Identify which cell holds the provided text, then report its (X, Y) central coordinate. 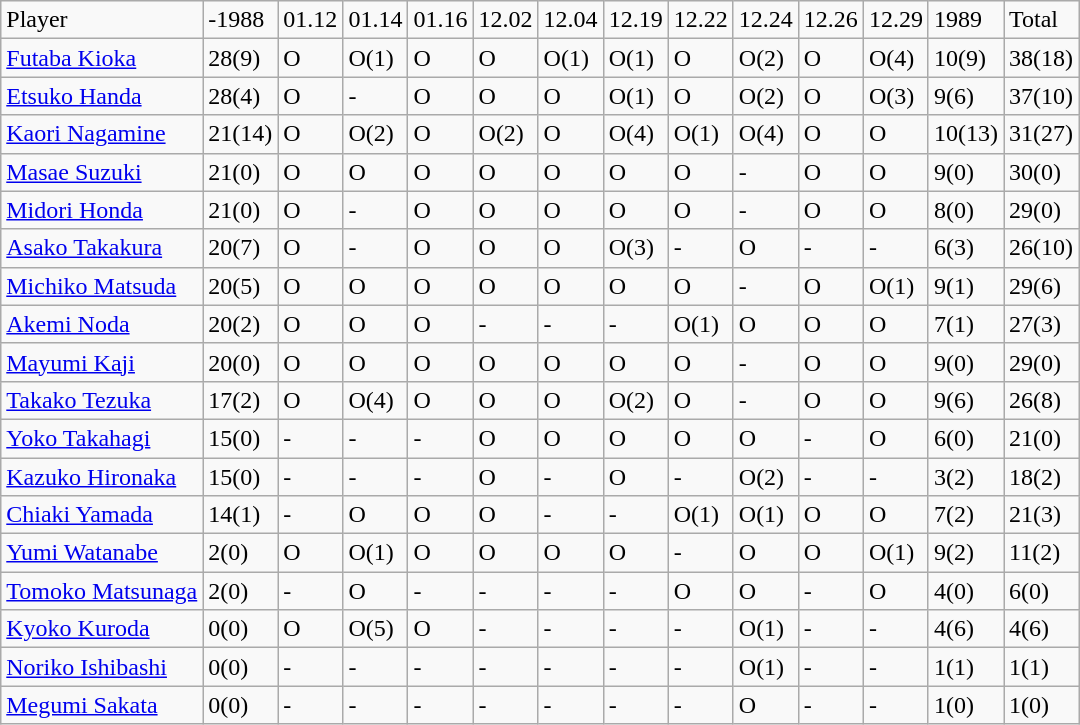
7(1) (966, 324)
Megumi Sakata (102, 705)
28(9) (240, 58)
Michiko Matsuda (102, 286)
Akemi Noda (102, 324)
26(10) (1042, 248)
11(2) (1042, 553)
9(1) (966, 286)
12.22 (700, 20)
Kaori Nagamine (102, 134)
Noriko Ishibashi (102, 667)
Total (1042, 20)
4(0) (966, 591)
Asako Takakura (102, 248)
Yoko Takahagi (102, 438)
Chiaki Yamada (102, 515)
12.26 (830, 20)
37(10) (1042, 96)
17(2) (240, 400)
28(4) (240, 96)
Takako Tezuka (102, 400)
8(0) (966, 210)
30(0) (1042, 172)
27(3) (1042, 324)
Kyoko Kuroda (102, 629)
20(7) (240, 248)
12.04 (570, 20)
-1988 (240, 20)
14(1) (240, 515)
Mayumi Kaji (102, 362)
12.19 (636, 20)
Tomoko Matsunaga (102, 591)
10(13) (966, 134)
29(6) (1042, 286)
21(14) (240, 134)
01.14 (376, 20)
Yumi Watanabe (102, 553)
3(2) (966, 477)
Futaba Kioka (102, 58)
Masae Suzuki (102, 172)
1989 (966, 20)
38(18) (1042, 58)
7(2) (966, 515)
20(2) (240, 324)
6(3) (966, 248)
O(5) (376, 629)
20(5) (240, 286)
01.12 (310, 20)
9(2) (966, 553)
Midori Honda (102, 210)
12.02 (506, 20)
31(27) (1042, 134)
20(0) (240, 362)
12.24 (766, 20)
18(2) (1042, 477)
21(3) (1042, 515)
Kazuko Hironaka (102, 477)
01.16 (440, 20)
Etsuko Handa (102, 96)
26(8) (1042, 400)
12.29 (896, 20)
Player (102, 20)
10(9) (966, 58)
